Return [x, y] of the center of cell containing provided text 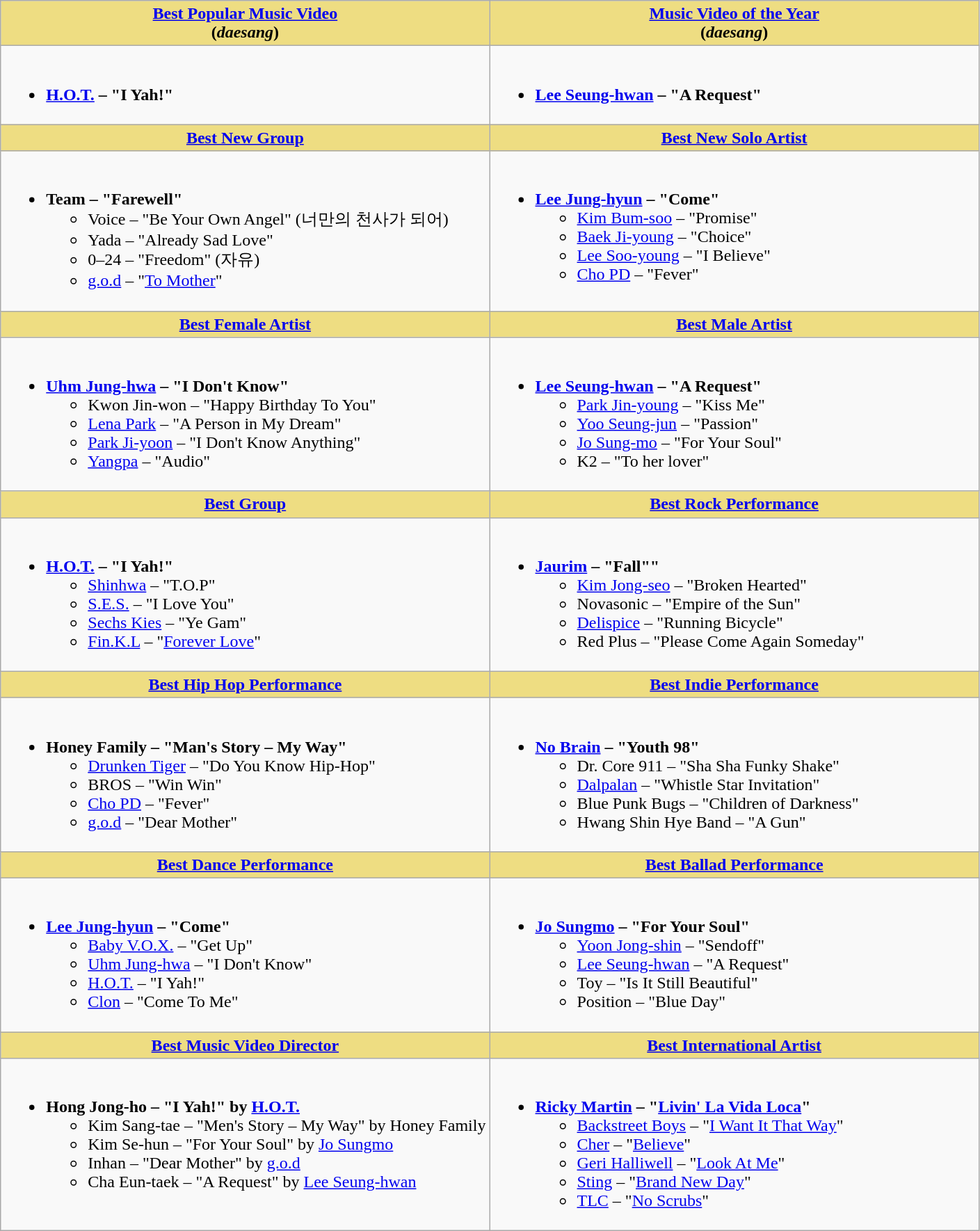
Music Video of the Year(daesang) [734, 24]
H.O.T. – "I Yah!" [245, 85]
Best Music Video Director [245, 1045]
Best Popular Music Video(daesang) [245, 24]
Lee Jung-hyun – "Come"Kim Bum-soo – "Promise"Baek Ji-young – "Choice"Lee Soo-young – "I Believe"Cho PD – "Fever" [734, 231]
Best New Solo Artist [734, 138]
Lee Seung-hwan – "A Request" [734, 85]
Best Ballad Performance [734, 864]
Lee Jung-hyun – "Come"Baby V.O.X. – "Get Up"Uhm Jung-hwa – "I Don't Know"H.O.T. – "I Yah!"Clon – "Come To Me" [245, 954]
Best New Group [245, 138]
Team – "Farewell"Voice – "Be Your Own Angel" (너만의 천사가 되어)Yada – "Already Sad Love"0–24 – "Freedom" (자유)g.o.d – "To Mother" [245, 231]
Best Hip Hop Performance [245, 684]
Best Male Artist [734, 324]
Jaurim – "Fall""Kim Jong-seo – "Broken Hearted"Novasonic – "Empire of the Sun"Delispice – "Running Bicycle"Red Plus – "Please Come Again Someday" [734, 594]
H.O.T. – "I Yah!"Shinhwa – "T.O.P"S.E.S. – "I Love You"Sechs Kies – "Ye Gam"Fin.K.L – "Forever Love" [245, 594]
Best Female Artist [245, 324]
Jo Sungmo – "For Your Soul"Yoon Jong-shin – "Sendoff"Lee Seung-hwan – "A Request"Toy – "Is It Still Beautiful"Position – "Blue Day" [734, 954]
Lee Seung-hwan – "A Request"Park Jin-young – "Kiss Me"Yoo Seung-jun – "Passion"Jo Sung-mo – "For Your Soul"K2 – "To her lover" [734, 415]
Best Rock Performance [734, 504]
Best Indie Performance [734, 684]
Honey Family – "Man's Story – My Way"Drunken Tiger – "Do You Know Hip-Hop"BROS – "Win Win"Cho PD – "Fever"g.o.d – "Dear Mother" [245, 775]
Best Group [245, 504]
Best Dance Performance [245, 864]
Best International Artist [734, 1045]
